For the text-containing cell, return its midpoint in (X, Y) coordinate format. 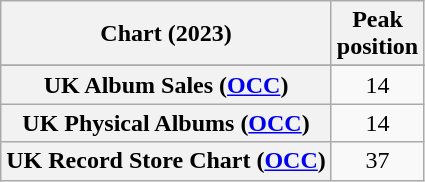
UK Album Sales (OCC) (166, 85)
Chart (2023) (166, 34)
UK Record Store Chart (OCC) (166, 161)
Peak position (377, 34)
UK Physical Albums (OCC) (166, 123)
37 (377, 161)
